Identify which cell holds the provided text, then report its [X, Y] central coordinate. 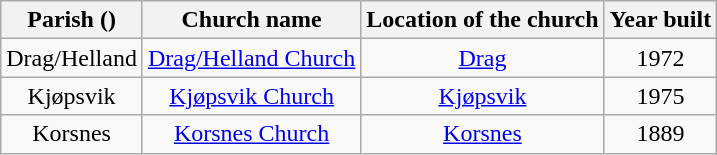
Drag/Helland [72, 58]
Drag [482, 58]
1975 [660, 96]
Drag/Helland Church [251, 58]
Year built [660, 20]
Parish () [72, 20]
Kjøpsvik Church [251, 96]
1889 [660, 134]
Korsnes Church [251, 134]
Location of the church [482, 20]
1972 [660, 58]
Church name [251, 20]
